Search for the cell housing the specified text and yield its (X, Y) center coordinate. 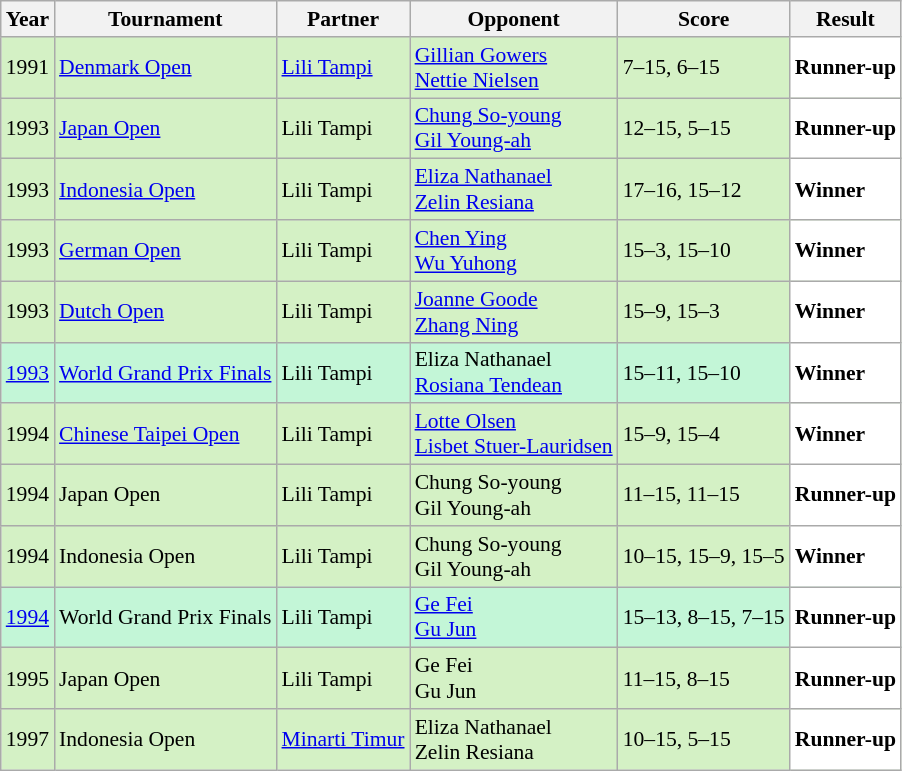
11–15, 11–15 (704, 496)
1995 (28, 678)
11–15, 8–15 (704, 678)
10–15, 15–9, 15–5 (704, 556)
15–13, 8–15, 7–15 (704, 618)
Chen Ying Wu Yuhong (514, 250)
Opponent (514, 19)
Year (28, 19)
Gillian Gowers Nettie Nielsen (514, 68)
Dutch Open (165, 312)
17–16, 15–12 (704, 190)
7–15, 6–15 (704, 68)
Result (846, 19)
15–3, 15–10 (704, 250)
Minarti Timur (342, 740)
Denmark Open (165, 68)
Eliza Nathanael Rosiana Tendean (514, 372)
1991 (28, 68)
1997 (28, 740)
Joanne Goode Zhang Ning (514, 312)
Partner (342, 19)
15–9, 15–4 (704, 434)
15–9, 15–3 (704, 312)
Chinese Taipei Open (165, 434)
12–15, 5–15 (704, 128)
15–11, 15–10 (704, 372)
10–15, 5–15 (704, 740)
German Open (165, 250)
Lotte Olsen Lisbet Stuer-Lauridsen (514, 434)
Tournament (165, 19)
Score (704, 19)
